Find where the given text appears and provide that cell's center as (x, y) coordinate. 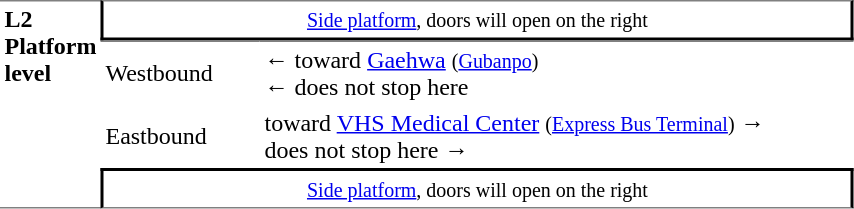
toward VHS Medical Center (Express Bus Terminal) → does not stop here → (557, 136)
Westbound (180, 72)
L2Platform level (50, 104)
← toward Gaehwa (Gubanpo)← does not stop here (557, 72)
Eastbound (180, 136)
